For the text-containing cell, return its midpoint in [X, Y] coordinate format. 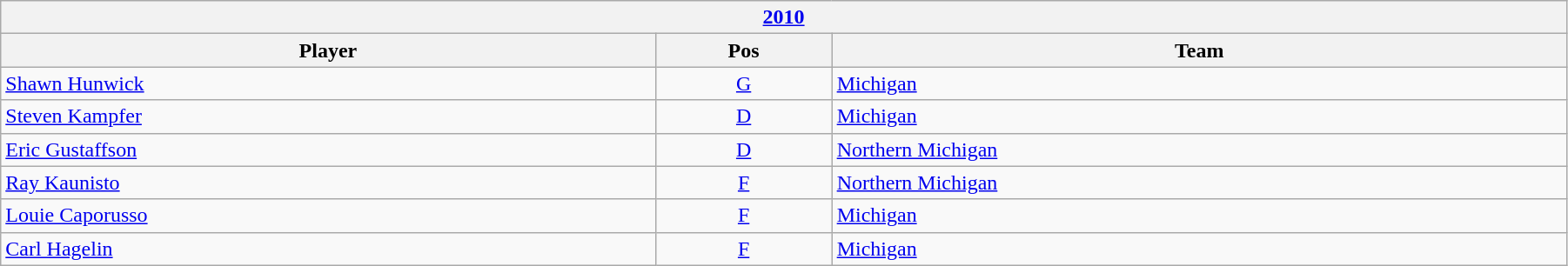
Pos [743, 50]
Eric Gustaffson [328, 150]
2010 [784, 17]
Steven Kampfer [328, 116]
Shawn Hunwick [328, 83]
Team [1199, 50]
Louie Caporusso [328, 216]
Carl Hagelin [328, 249]
Ray Kaunisto [328, 183]
G [743, 83]
Player [328, 50]
